Detect which cell encompasses the target text, then output its [x, y] center coordinate. 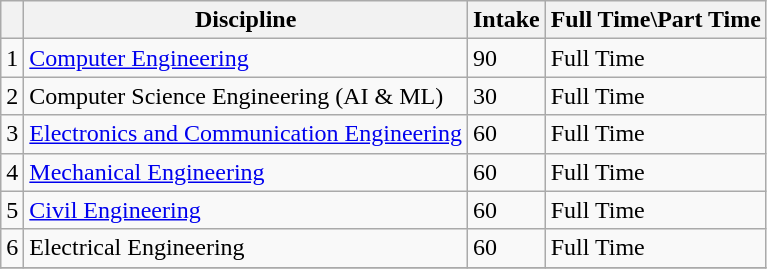
1 [12, 58]
Discipline [246, 20]
Computer Science Engineering (AI & ML) [246, 96]
4 [12, 172]
90 [506, 58]
2 [12, 96]
5 [12, 210]
3 [12, 134]
6 [12, 248]
Civil Engineering [246, 210]
Computer Engineering [246, 58]
Full Time\Part Time [656, 20]
Electronics and Communication Engineering [246, 134]
Mechanical Engineering [246, 172]
30 [506, 96]
Intake [506, 20]
Electrical Engineering [246, 248]
